Search for the cell housing the specified text and yield its [X, Y] center coordinate. 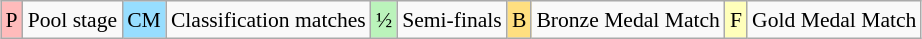
Semi-finals [452, 20]
Bronze Medal Match [628, 20]
B [520, 20]
Pool stage [72, 20]
½ [384, 20]
CM [144, 20]
P [12, 20]
F [736, 20]
Classification matches [268, 20]
Gold Medal Match [834, 20]
